Capture the cell that displays the provided text and extract its (X, Y) central coordinate. 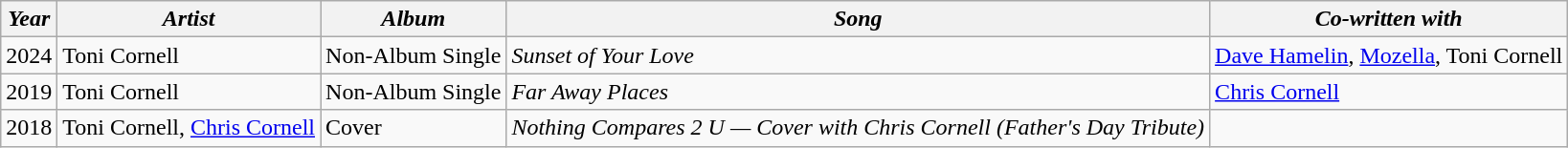
Cover (414, 128)
2019 (29, 92)
Year (29, 19)
Album (414, 19)
Chris Cornell (1389, 92)
Toni Cornell, Chris Cornell (190, 128)
2024 (29, 55)
Song (858, 19)
Nothing Compares 2 U — Cover with Chris Cornell (Father's Day Tribute) (858, 128)
Co-written with (1389, 19)
Far Away Places (858, 92)
2018 (29, 128)
Dave Hamelin, Mozella, Toni Cornell (1389, 55)
Sunset of Your Love (858, 55)
Artist (190, 19)
